Capture the cell that displays the provided text and extract its [x, y] central coordinate. 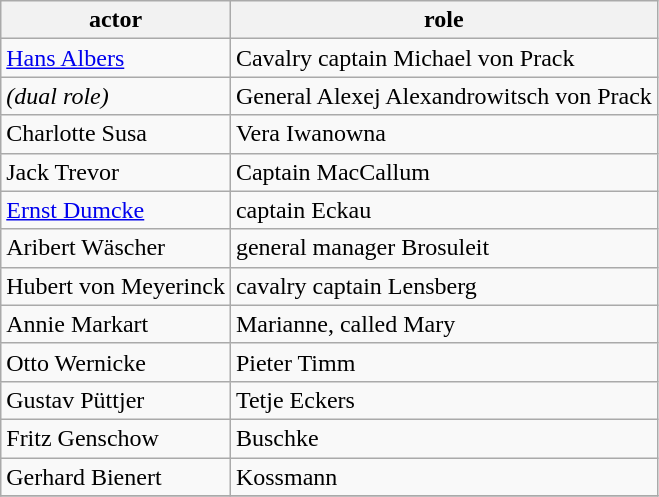
Cavalry captain Michael von Prack [444, 58]
Aribert Wäscher [116, 248]
Hubert von Meyerinck [116, 286]
Annie Markart [116, 324]
(dual role) [116, 96]
Vera Iwanowna [444, 134]
Hans Albers [116, 58]
Kossmann [444, 477]
Ernst Dumcke [116, 210]
Marianne, called Mary [444, 324]
General Alexej Alexandrowitsch von Prack [444, 96]
cavalry captain Lensberg [444, 286]
Gustav Püttjer [116, 400]
Buschke [444, 438]
Charlotte Susa [116, 134]
Captain MacCallum [444, 172]
general manager Brosuleit [444, 248]
Gerhard Bienert [116, 477]
captain Eckau [444, 210]
Fritz Genschow [116, 438]
Pieter Timm [444, 362]
Otto Wernicke [116, 362]
Jack Trevor [116, 172]
role [444, 20]
actor [116, 20]
Tetje Eckers [444, 400]
